Extract the [X, Y] coordinate from the center of the cell holding the provided text.  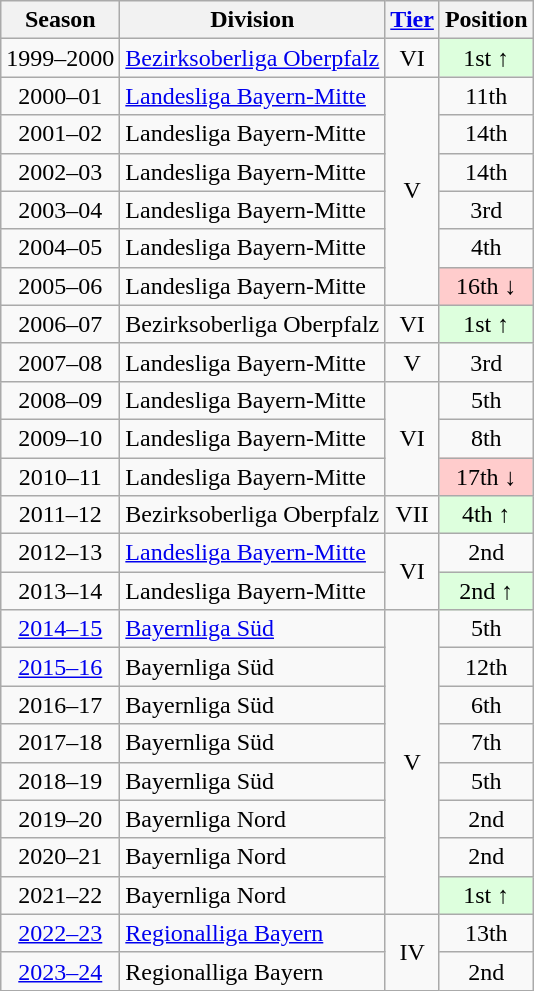
2010–11 [60, 477]
Division [252, 20]
11th [486, 96]
2017–18 [60, 743]
2001–02 [60, 134]
2013–14 [60, 591]
2015–16 [60, 667]
1999–2000 [60, 58]
2002–03 [60, 172]
2009–10 [60, 438]
7th [486, 743]
2003–04 [60, 210]
2016–17 [60, 705]
VII [412, 515]
8th [486, 438]
16th ↓ [486, 286]
2022–23 [60, 933]
2004–05 [60, 248]
2000–01 [60, 96]
2018–19 [60, 781]
2011–12 [60, 515]
2nd ↑ [486, 591]
2019–20 [60, 819]
4th ↑ [486, 515]
2008–09 [60, 400]
2021–22 [60, 895]
2020–21 [60, 857]
2014–15 [60, 629]
4th [486, 248]
2006–07 [60, 324]
Tier [412, 20]
2005–06 [60, 286]
12th [486, 667]
17th ↓ [486, 477]
Position [486, 20]
2023–24 [60, 971]
6th [486, 705]
IV [412, 952]
2012–13 [60, 553]
13th [486, 933]
Season [60, 20]
2007–08 [60, 362]
